Output the [x, y] coordinate of the center of the cell containing the given text.  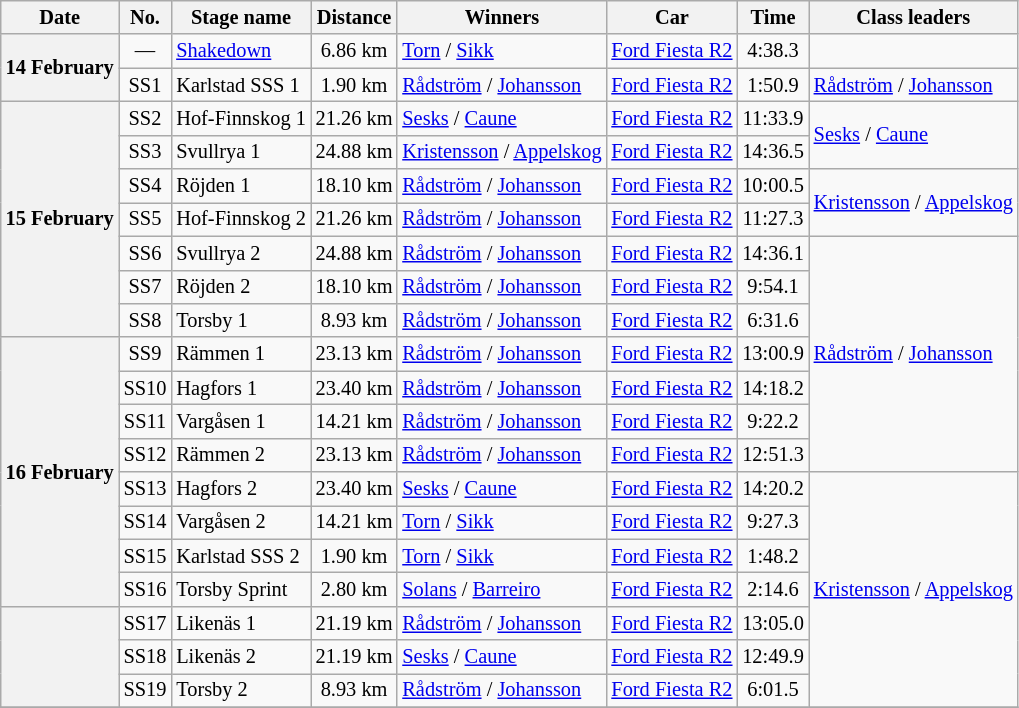
Distance [354, 17]
2:14.6 [772, 589]
11:27.3 [772, 219]
14:36.5 [772, 152]
SS7 [146, 287]
Röjden 2 [240, 287]
Likenäs 2 [240, 657]
14:20.2 [772, 489]
No. [146, 17]
11:33.9 [772, 118]
SS18 [146, 657]
Shakedown [240, 51]
Karlstad SSS 2 [240, 556]
1:48.2 [772, 556]
14:36.1 [772, 253]
15 February [60, 219]
Röjden 1 [240, 186]
SS13 [146, 489]
Hagfors 1 [240, 388]
SS17 [146, 623]
16 February [60, 472]
SS10 [146, 388]
10:00.5 [772, 186]
2.80 km [354, 589]
Hagfors 2 [240, 489]
9:27.3 [772, 522]
SS19 [146, 690]
6.86 km [354, 51]
9:54.1 [772, 287]
SS14 [146, 522]
12:49.9 [772, 657]
Vargåsen 2 [240, 522]
Rämmen 2 [240, 455]
SS9 [146, 354]
Stage name [240, 17]
Time [772, 17]
Class leaders [914, 17]
Solans / Barreiro [502, 589]
SS12 [146, 455]
Rämmen 1 [240, 354]
Date [60, 17]
SS8 [146, 320]
SS4 [146, 186]
SS6 [146, 253]
1:50.9 [772, 85]
Svullrya 2 [240, 253]
Hof-Finnskog 2 [240, 219]
6:01.5 [772, 690]
— [146, 51]
SS11 [146, 421]
SS15 [146, 556]
13:00.9 [772, 354]
Likenäs 1 [240, 623]
SS16 [146, 589]
4:38.3 [772, 51]
Torsby 1 [240, 320]
Car [672, 17]
Torsby 2 [240, 690]
9:22.2 [772, 421]
SS2 [146, 118]
Svullrya 1 [240, 152]
SS3 [146, 152]
14:18.2 [772, 388]
Torsby Sprint [240, 589]
Hof-Finnskog 1 [240, 118]
6:31.6 [772, 320]
SS5 [146, 219]
13:05.0 [772, 623]
Winners [502, 17]
Karlstad SSS 1 [240, 85]
12:51.3 [772, 455]
Vargåsen 1 [240, 421]
SS1 [146, 85]
14 February [60, 68]
